Extract the (X, Y) coordinate from the center of the cell holding the provided text.  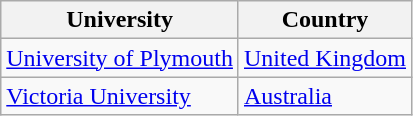
University (120, 20)
Victoria University (120, 96)
Australia (324, 96)
University of Plymouth (120, 58)
Country (324, 20)
United Kingdom (324, 58)
